Find where the given text appears and provide that cell's center as (X, Y) coordinate. 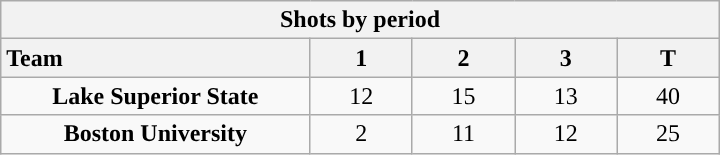
13 (566, 96)
Shots by period (360, 20)
15 (463, 96)
T (668, 58)
40 (668, 96)
Lake Superior State (156, 96)
Boston University (156, 134)
11 (463, 134)
25 (668, 134)
3 (566, 58)
Team (156, 58)
1 (361, 58)
